Extract the (x, y) coordinate from the center of the cell holding the provided text.  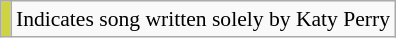
Indicates song written solely by Katy Perry (203, 19)
